Detect which cell encompasses the target text, then output its [x, y] center coordinate. 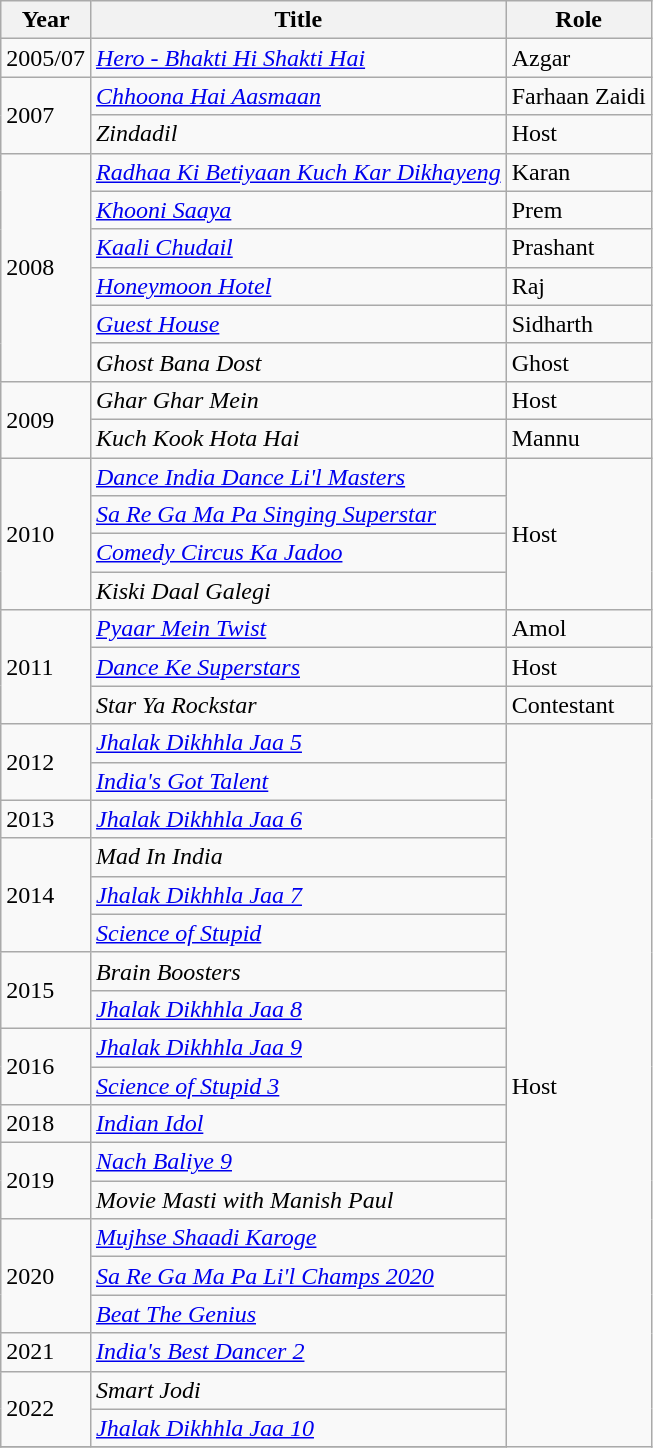
2007 [46, 115]
Nach Baliye 9 [298, 1162]
2013 [46, 819]
Dance Ke Superstars [298, 667]
2011 [46, 667]
Jhalak Dikhhla Jaa 8 [298, 1009]
Movie Masti with Manish Paul [298, 1200]
Comedy Circus Ka Jadoo [298, 553]
Science of Stupid [298, 933]
Honeymoon Hotel [298, 286]
2020 [46, 1276]
2021 [46, 1352]
Jhalak Dikhhla Jaa 7 [298, 895]
2009 [46, 419]
2010 [46, 534]
Pyaar Mein Twist [298, 629]
Star Ya Rockstar [298, 705]
Raj [578, 286]
Mujhse Shaadi Karoge [298, 1238]
Kaali Chudail [298, 248]
Khooni Saaya [298, 210]
2014 [46, 895]
Beat The Genius [298, 1314]
Year [46, 20]
India's Got Talent [298, 781]
Sidharth [578, 324]
Azgar [578, 58]
Jhalak Dikhhla Jaa 9 [298, 1047]
2015 [46, 990]
Prashant [578, 248]
India's Best Dancer 2 [298, 1352]
Zindadil [298, 134]
2008 [46, 267]
Brain Boosters [298, 971]
Indian Idol [298, 1124]
Ghar Ghar Mein [298, 400]
Sa Re Ga Ma Pa Li'l Champs 2020 [298, 1276]
Hero - Bhakti Hi Shakti Hai [298, 58]
Kiski Daal Galegi [298, 591]
2022 [46, 1409]
Chhoona Hai Aasmaan [298, 96]
Dance India Dance Li'l Masters [298, 477]
2019 [46, 1181]
Mad In India [298, 857]
Jhalak Dikhhla Jaa 5 [298, 743]
Mannu [578, 438]
Role [578, 20]
Farhaan Zaidi [578, 96]
2018 [46, 1124]
Amol [578, 629]
Ghost Bana Dost [298, 362]
Kuch Kook Hota Hai [298, 438]
Science of Stupid 3 [298, 1085]
Jhalak Dikhhla Jaa 10 [298, 1428]
Sa Re Ga Ma Pa Singing Superstar [298, 515]
Prem [578, 210]
Guest House [298, 324]
2016 [46, 1066]
Smart Jodi [298, 1390]
Title [298, 20]
Jhalak Dikhhla Jaa 6 [298, 819]
Karan [578, 172]
2005/07 [46, 58]
Ghost [578, 362]
Contestant [578, 705]
2012 [46, 762]
Radhaa Ki Betiyaan Kuch Kar Dikhayeng [298, 172]
